Detect which cell encompasses the target text, then output its [X, Y] center coordinate. 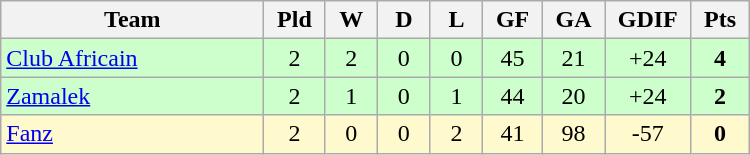
GDIF [648, 20]
4 [720, 58]
W [352, 20]
Fanz [132, 134]
-57 [648, 134]
GF [513, 20]
L [456, 20]
45 [513, 58]
Pld [294, 20]
21 [573, 58]
Zamalek [132, 96]
Pts [720, 20]
20 [573, 96]
44 [513, 96]
41 [513, 134]
Club Africain [132, 58]
D [404, 20]
GA [573, 20]
98 [573, 134]
Team [132, 20]
